Return the [X, Y] coordinate for the center point of the cell that contains the specified text.  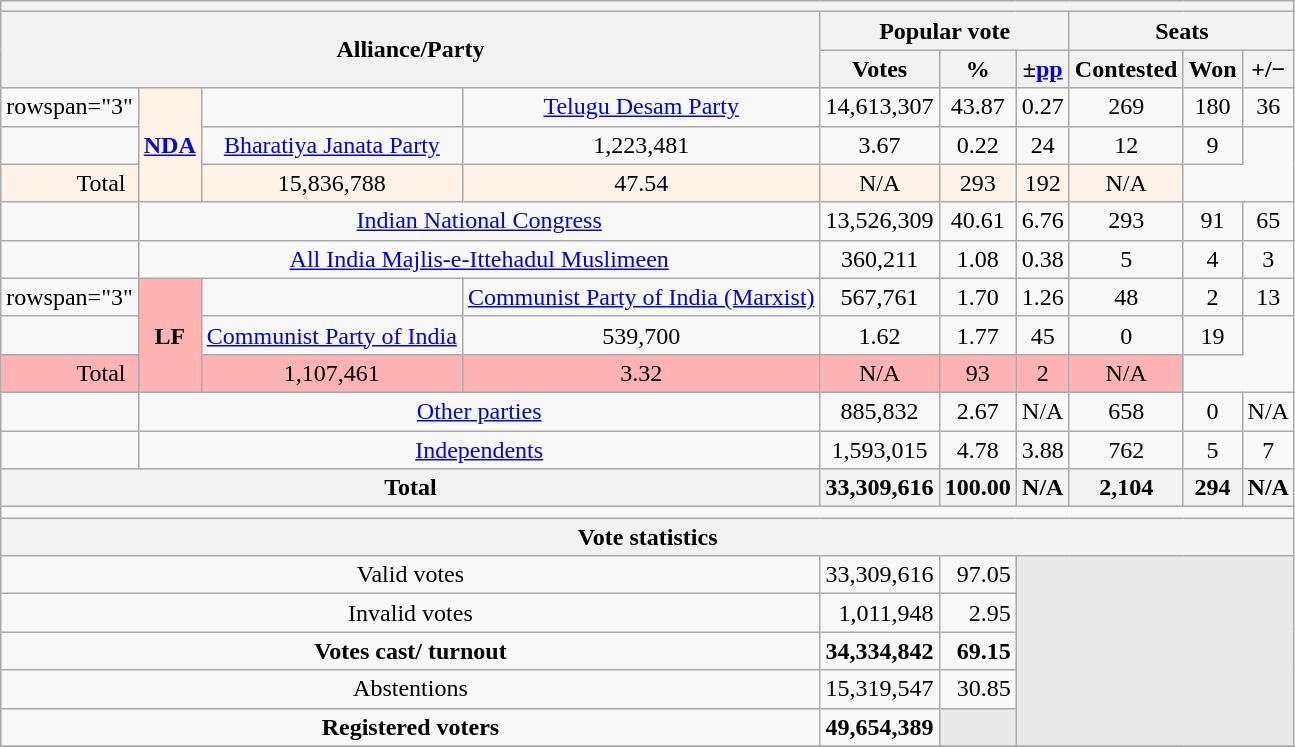
Votes cast/ turnout [410, 651]
2.95 [978, 613]
Won [1212, 69]
294 [1212, 488]
Popular vote [944, 31]
2.67 [978, 411]
6.76 [1042, 221]
1.70 [978, 297]
49,654,389 [880, 727]
43.87 [978, 107]
1,593,015 [880, 449]
Independents [479, 449]
Registered voters [410, 727]
97.05 [978, 575]
7 [1268, 449]
Contested [1126, 69]
4 [1212, 259]
NDA [170, 145]
91 [1212, 221]
0.27 [1042, 107]
3 [1268, 259]
100.00 [978, 488]
47.54 [641, 183]
24 [1042, 145]
3.88 [1042, 449]
Telugu Desam Party [641, 107]
1.08 [978, 259]
192 [1042, 183]
1.77 [978, 335]
1,107,461 [332, 373]
Seats [1182, 31]
0.38 [1042, 259]
539,700 [641, 335]
19 [1212, 335]
Invalid votes [410, 613]
1.26 [1042, 297]
13 [1268, 297]
Other parties [479, 411]
Communist Party of India [332, 335]
14,613,307 [880, 107]
1,011,948 [880, 613]
0.22 [978, 145]
Alliance/Party [410, 50]
4.78 [978, 449]
34,334,842 [880, 651]
% [978, 69]
3.32 [641, 373]
Valid votes [410, 575]
15,319,547 [880, 689]
Votes [880, 69]
+/− [1268, 69]
±pp [1042, 69]
3.67 [880, 145]
LF [170, 335]
1,223,481 [641, 145]
45 [1042, 335]
15,836,788 [332, 183]
360,211 [880, 259]
48 [1126, 297]
30.85 [978, 689]
1.62 [880, 335]
40.61 [978, 221]
13,526,309 [880, 221]
36 [1268, 107]
65 [1268, 221]
885,832 [880, 411]
Bharatiya Janata Party [332, 145]
All India Majlis-e-Ittehadul Muslimeen [479, 259]
269 [1126, 107]
9 [1212, 145]
2,104 [1126, 488]
567,761 [880, 297]
658 [1126, 411]
Communist Party of India (Marxist) [641, 297]
69.15 [978, 651]
Vote statistics [648, 537]
12 [1126, 145]
180 [1212, 107]
93 [978, 373]
762 [1126, 449]
Indian National Congress [479, 221]
Abstentions [410, 689]
